Scan for the cell matching the given text and deliver its [X, Y] coordinate at center. 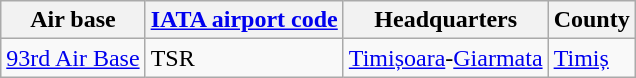
Timiș [592, 58]
IATA airport code [244, 20]
TSR [244, 58]
Headquarters [446, 20]
93rd Air Base [73, 58]
Timișoara-Giarmata [446, 58]
County [592, 20]
Air base [73, 20]
